Output the (X, Y) coordinate of the center of the cell containing the given text.  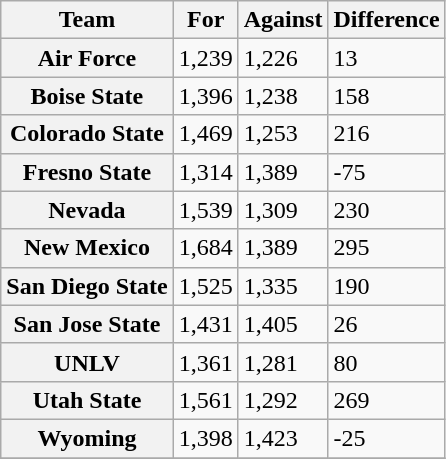
1,539 (206, 210)
1,314 (206, 172)
1,684 (206, 248)
Air Force (87, 58)
Wyoming (87, 438)
80 (386, 362)
269 (386, 400)
-25 (386, 438)
1,561 (206, 400)
1,281 (283, 362)
1,309 (283, 210)
1,361 (206, 362)
Utah State (87, 400)
Against (283, 20)
1,525 (206, 286)
San Diego State (87, 286)
UNLV (87, 362)
1,431 (206, 324)
New Mexico (87, 248)
For (206, 20)
1,405 (283, 324)
Team (87, 20)
Boise State (87, 96)
1,226 (283, 58)
295 (386, 248)
1,398 (206, 438)
1,335 (283, 286)
Colorado State (87, 134)
San Jose State (87, 324)
1,253 (283, 134)
1,239 (206, 58)
1,238 (283, 96)
26 (386, 324)
1,423 (283, 438)
190 (386, 286)
1,292 (283, 400)
-75 (386, 172)
230 (386, 210)
Nevada (87, 210)
1,396 (206, 96)
13 (386, 58)
1,469 (206, 134)
Fresno State (87, 172)
Difference (386, 20)
158 (386, 96)
216 (386, 134)
